For the text-containing cell, return its midpoint in (x, y) coordinate format. 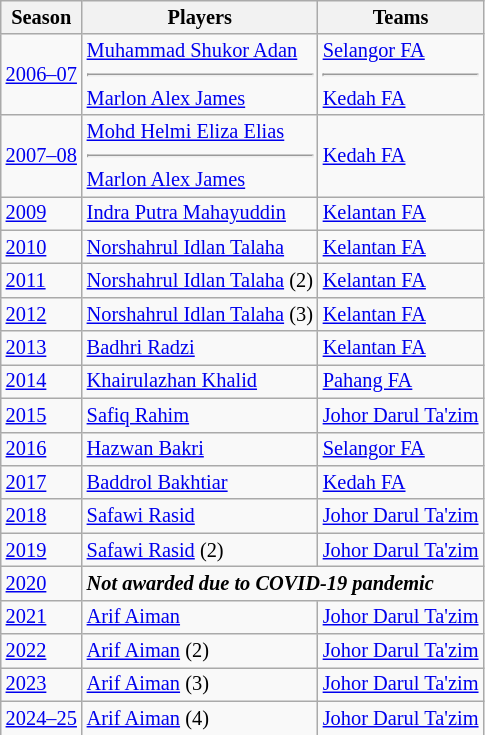
Arif Aiman (200, 617)
2007–08 (42, 156)
2022 (42, 651)
Indra Putra Mahayuddin (200, 213)
Mohd Helmi Eliza Elias Marlon Alex James (200, 156)
2013 (42, 348)
Muhammad Shukor Adan Marlon Alex James (200, 74)
2016 (42, 449)
2012 (42, 314)
Khairulazhan Khalid (200, 381)
2023 (42, 684)
2015 (42, 415)
2019 (42, 550)
2014 (42, 381)
Arif Aiman (3) (200, 684)
2020 (42, 583)
2024–25 (42, 718)
Norshahrul Idlan Talaha (3) (200, 314)
Badhri Radzi (200, 348)
Pahang FA (401, 381)
2011 (42, 280)
Arif Aiman (2) (200, 651)
2009 (42, 213)
Norshahrul Idlan Talaha (200, 247)
2010 (42, 247)
Selangor FA Kedah FA (401, 74)
Not awarded due to COVID-19 pandemic (283, 583)
Selangor FA (401, 449)
2006–07 (42, 74)
Norshahrul Idlan Talaha (2) (200, 280)
Baddrol Bakhtiar (200, 482)
2017 (42, 482)
Arif Aiman (4) (200, 718)
Safawi Rasid (2) (200, 550)
2021 (42, 617)
Players (200, 17)
Season (42, 17)
Teams (401, 17)
Hazwan Bakri (200, 449)
Safawi Rasid (200, 516)
Safiq Rahim (200, 415)
2018 (42, 516)
